Scan for the cell matching the given text and deliver its (x, y) coordinate at center. 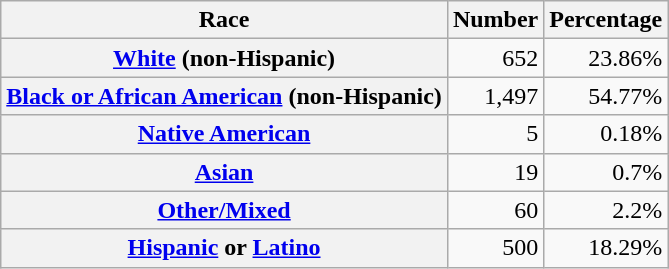
Native American (224, 134)
Black or African American (non-Hispanic) (224, 96)
Percentage (606, 20)
2.2% (606, 210)
Other/Mixed (224, 210)
5 (495, 134)
652 (495, 58)
Hispanic or Latino (224, 248)
1,497 (495, 96)
Asian (224, 172)
60 (495, 210)
500 (495, 248)
0.7% (606, 172)
19 (495, 172)
23.86% (606, 58)
54.77% (606, 96)
Number (495, 20)
Race (224, 20)
0.18% (606, 134)
White (non-Hispanic) (224, 58)
18.29% (606, 248)
